Identify which cell holds the provided text, then report its [x, y] central coordinate. 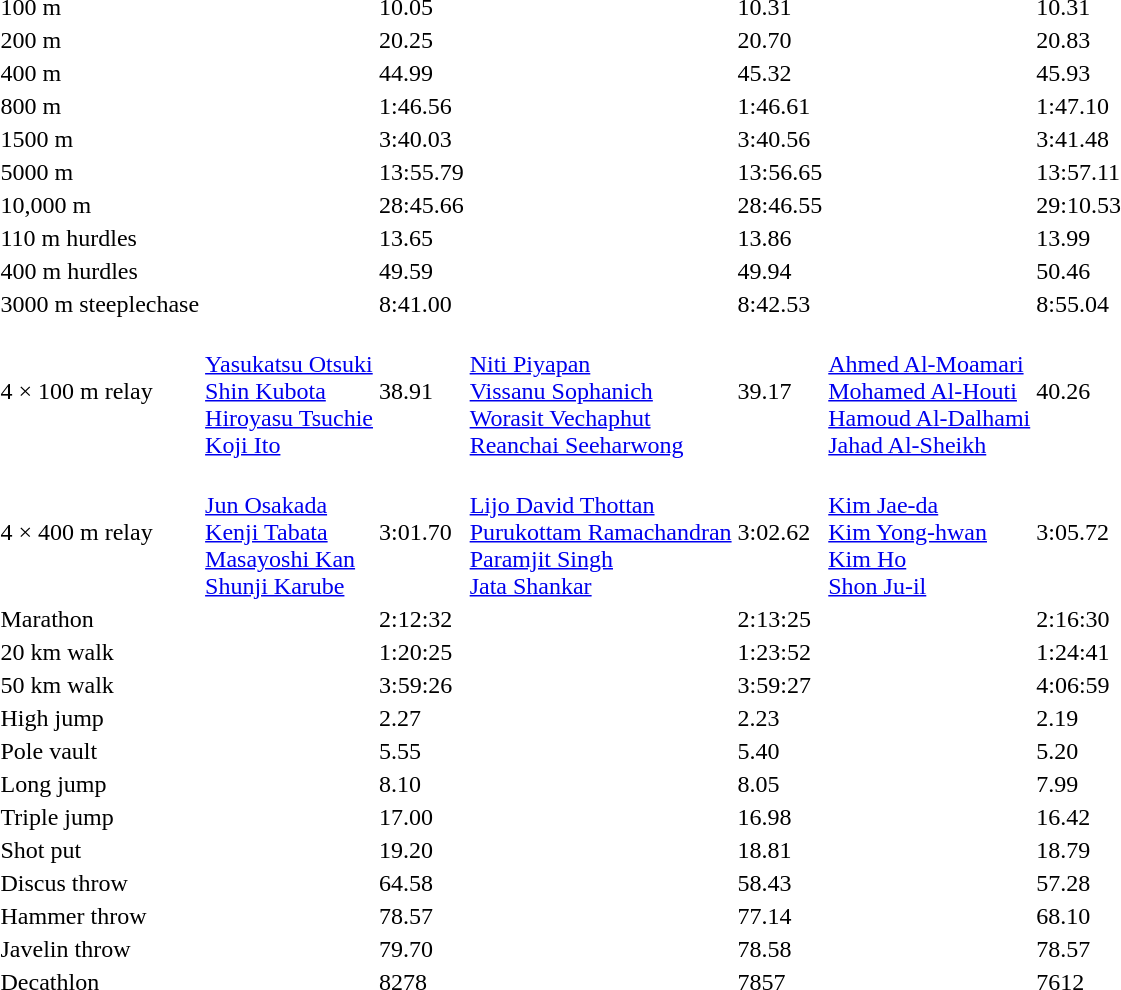
39.17 [780, 391]
3:40.03 [421, 139]
49.94 [780, 271]
20.70 [780, 40]
2:12:32 [421, 619]
Jun OsakadaKenji TabataMasayoshi KanShunji Karube [290, 532]
3:59:26 [421, 685]
8:41.00 [421, 304]
Yasukatsu OtsukiShin KubotaHiroyasu TsuchieKoji Ito [290, 391]
Niti PiyapanVissanu SophanichWorasit VechaphutReanchai Seeharwong [600, 391]
8.05 [780, 784]
38.91 [421, 391]
5.55 [421, 751]
17.00 [421, 817]
3:02.62 [780, 532]
44.99 [421, 73]
2.23 [780, 718]
3:01.70 [421, 532]
79.70 [421, 949]
1:20:25 [421, 652]
Ahmed Al-MoamariMohamed Al-HoutiHamoud Al-DalhamiJahad Al-Sheikh [930, 391]
49.59 [421, 271]
78.57 [421, 916]
13.86 [780, 238]
45.32 [780, 73]
3:59:27 [780, 685]
2:13:25 [780, 619]
18.81 [780, 850]
1:23:52 [780, 652]
13.65 [421, 238]
8:42.53 [780, 304]
3:40.56 [780, 139]
64.58 [421, 883]
5.40 [780, 751]
8.10 [421, 784]
78.58 [780, 949]
13:56.65 [780, 172]
77.14 [780, 916]
1:46.61 [780, 106]
28:46.55 [780, 205]
Kim Jae-daKim Yong-hwanKim HoShon Ju-il [930, 532]
58.43 [780, 883]
1:46.56 [421, 106]
28:45.66 [421, 205]
16.98 [780, 817]
13:55.79 [421, 172]
2.27 [421, 718]
20.25 [421, 40]
Lijo David ThottanPurukottam RamachandranParamjit SinghJata Shankar [600, 532]
19.20 [421, 850]
